Detect which cell encompasses the target text, then output its [x, y] center coordinate. 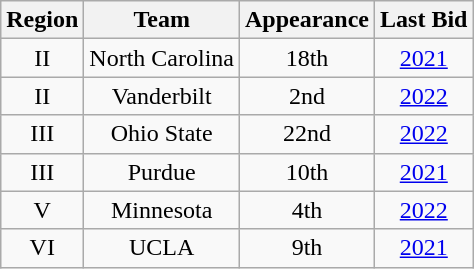
Minnesota [162, 210]
2nd [308, 96]
4th [308, 210]
Last Bid [424, 20]
9th [308, 248]
Vanderbilt [162, 96]
VI [42, 248]
Region [42, 20]
22nd [308, 134]
North Carolina [162, 58]
Team [162, 20]
Ohio State [162, 134]
Purdue [162, 172]
10th [308, 172]
Appearance [308, 20]
18th [308, 58]
V [42, 210]
UCLA [162, 248]
